From the cell containing the given text, extract its center point as [X, Y] coordinate. 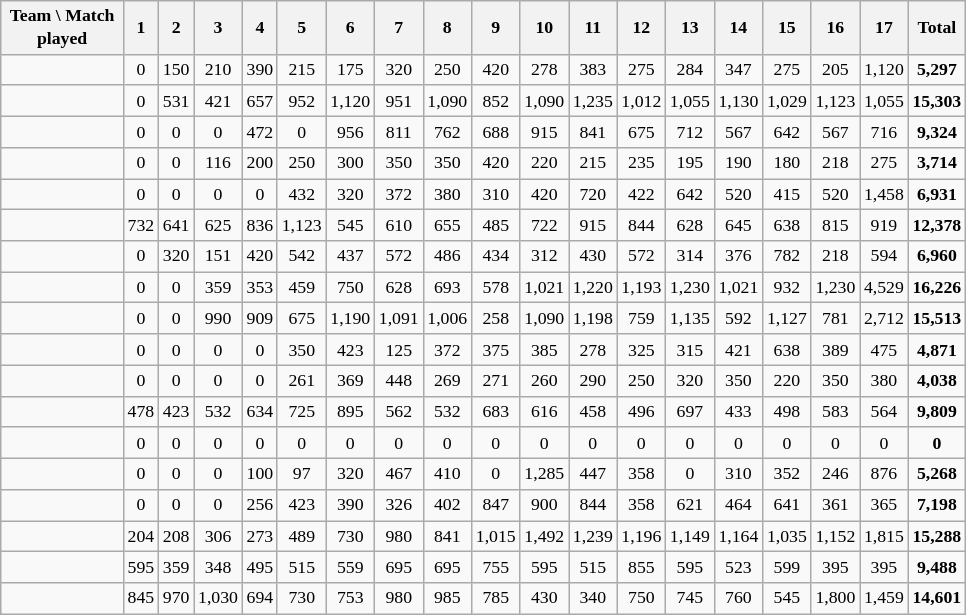
7 [398, 28]
781 [836, 318]
369 [350, 380]
458 [594, 412]
716 [884, 132]
693 [448, 288]
9,488 [936, 566]
260 [544, 380]
592 [738, 318]
16,226 [936, 288]
990 [218, 318]
836 [260, 226]
9,324 [936, 132]
625 [218, 226]
1,035 [788, 536]
284 [690, 70]
1,239 [594, 536]
697 [690, 412]
1,196 [642, 536]
610 [398, 226]
5 [302, 28]
3,714 [936, 162]
175 [350, 70]
273 [260, 536]
498 [788, 412]
655 [448, 226]
759 [642, 318]
753 [350, 598]
4,529 [884, 288]
180 [788, 162]
15,303 [936, 100]
14 [738, 28]
782 [788, 256]
433 [738, 412]
732 [140, 226]
495 [260, 566]
1,029 [788, 100]
190 [738, 162]
256 [260, 504]
1,149 [690, 536]
657 [260, 100]
919 [884, 226]
621 [690, 504]
402 [448, 504]
1,006 [448, 318]
415 [788, 194]
478 [140, 412]
583 [836, 412]
694 [260, 598]
564 [884, 412]
204 [140, 536]
578 [496, 288]
208 [176, 536]
1,193 [642, 288]
725 [302, 412]
1,458 [884, 194]
448 [398, 380]
17 [884, 28]
1,492 [544, 536]
762 [448, 132]
235 [642, 162]
5,297 [936, 70]
847 [496, 504]
410 [448, 474]
467 [398, 474]
985 [448, 598]
970 [176, 598]
383 [594, 70]
1,285 [544, 474]
599 [788, 566]
464 [738, 504]
1,135 [690, 318]
11 [594, 28]
325 [642, 350]
312 [544, 256]
271 [496, 380]
1,198 [594, 318]
3 [218, 28]
432 [302, 194]
361 [836, 504]
855 [642, 566]
13 [690, 28]
15,288 [936, 536]
385 [544, 350]
956 [350, 132]
375 [496, 350]
9 [496, 28]
Team \ Match played [62, 28]
376 [738, 256]
909 [260, 318]
6 [350, 28]
616 [544, 412]
900 [544, 504]
Total [936, 28]
326 [398, 504]
485 [496, 226]
14,601 [936, 598]
475 [884, 350]
745 [690, 598]
315 [690, 350]
1,459 [884, 598]
895 [350, 412]
1,127 [788, 318]
951 [398, 100]
125 [398, 350]
5,268 [936, 474]
269 [448, 380]
712 [690, 132]
760 [738, 598]
1,091 [398, 318]
785 [496, 598]
151 [218, 256]
496 [642, 412]
100 [260, 474]
845 [140, 598]
523 [738, 566]
1,164 [738, 536]
16 [836, 28]
258 [496, 318]
12 [642, 28]
150 [176, 70]
486 [448, 256]
4 [260, 28]
9,809 [936, 412]
489 [302, 536]
389 [836, 350]
1,220 [594, 288]
645 [738, 226]
472 [260, 132]
246 [836, 474]
353 [260, 288]
4,038 [936, 380]
314 [690, 256]
340 [594, 598]
348 [218, 566]
6,931 [936, 194]
352 [788, 474]
306 [218, 536]
1,800 [836, 598]
1 [140, 28]
1,030 [218, 598]
12,378 [936, 226]
300 [350, 162]
1,130 [738, 100]
195 [690, 162]
815 [836, 226]
116 [218, 162]
2 [176, 28]
559 [350, 566]
688 [496, 132]
852 [496, 100]
634 [260, 412]
811 [398, 132]
683 [496, 412]
562 [398, 412]
205 [836, 70]
365 [884, 504]
261 [302, 380]
720 [594, 194]
15,513 [936, 318]
10 [544, 28]
542 [302, 256]
347 [738, 70]
447 [594, 474]
437 [350, 256]
6,960 [936, 256]
722 [544, 226]
952 [302, 100]
876 [884, 474]
210 [218, 70]
97 [302, 474]
200 [260, 162]
2,712 [884, 318]
594 [884, 256]
8 [448, 28]
15 [788, 28]
290 [594, 380]
755 [496, 566]
531 [176, 100]
422 [642, 194]
1,190 [350, 318]
4,871 [936, 350]
434 [496, 256]
1,152 [836, 536]
1,012 [642, 100]
459 [302, 288]
932 [788, 288]
7,198 [936, 504]
1,235 [594, 100]
1,815 [884, 536]
1,015 [496, 536]
